Detect which cell encompasses the target text, then output its (X, Y) center coordinate. 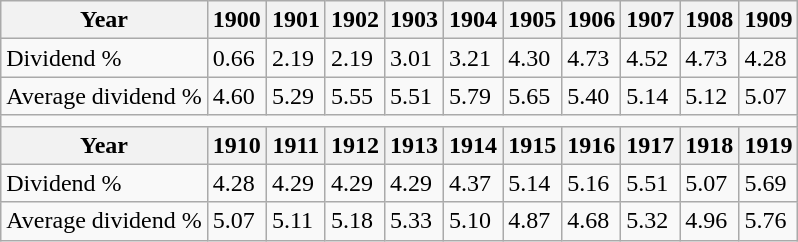
4.87 (532, 221)
1910 (236, 145)
5.32 (650, 221)
1912 (354, 145)
1906 (592, 20)
4.37 (474, 183)
1908 (710, 20)
5.18 (354, 221)
4.68 (592, 221)
1914 (474, 145)
1917 (650, 145)
1915 (532, 145)
5.33 (414, 221)
3.21 (474, 58)
5.79 (474, 96)
5.16 (592, 183)
0.66 (236, 58)
5.12 (710, 96)
3.01 (414, 58)
5.65 (532, 96)
1916 (592, 145)
5.55 (354, 96)
1919 (768, 145)
4.30 (532, 58)
1907 (650, 20)
1900 (236, 20)
1902 (354, 20)
5.10 (474, 221)
4.52 (650, 58)
1903 (414, 20)
4.96 (710, 221)
1913 (414, 145)
1905 (532, 20)
5.29 (296, 96)
5.40 (592, 96)
1901 (296, 20)
5.11 (296, 221)
1911 (296, 145)
5.76 (768, 221)
1904 (474, 20)
1909 (768, 20)
4.60 (236, 96)
5.69 (768, 183)
1918 (710, 145)
